From the cell containing the given text, extract its center point as (X, Y) coordinate. 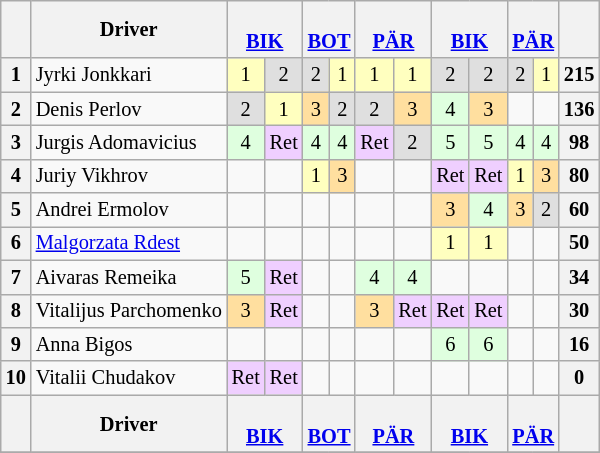
Anna Bigos (129, 344)
Malgorzata Rdest (129, 243)
Andrei Ermolov (129, 210)
7 (16, 277)
Jurgis Adomavicius (129, 142)
16 (579, 344)
Vitalii Chudakov (129, 378)
Juriy Vikhrov (129, 176)
215 (579, 75)
Aivaras Remeika (129, 277)
80 (579, 176)
0 (579, 378)
50 (579, 243)
30 (579, 311)
10 (16, 378)
8 (16, 311)
9 (16, 344)
136 (579, 109)
Jyrki Jonkkari (129, 75)
Vitalijus Parchomenko (129, 311)
Denis Perlov (129, 109)
60 (579, 210)
98 (579, 142)
34 (579, 277)
